Return (X, Y) of the center of cell containing provided text 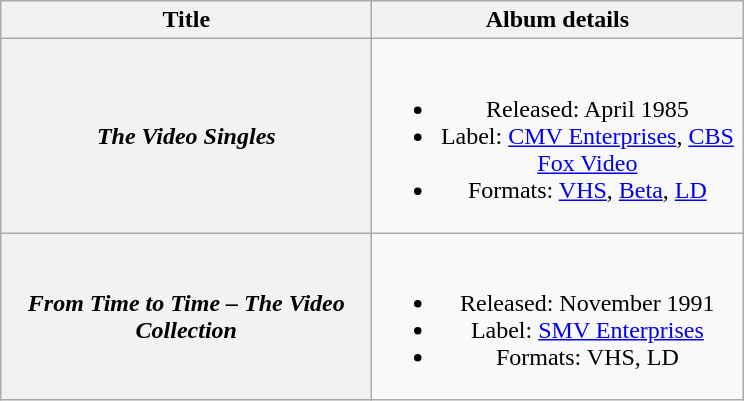
Released: November 1991Label: SMV EnterprisesFormats: VHS, LD (558, 316)
From Time to Time – The Video Collection (186, 316)
Title (186, 20)
The Video Singles (186, 136)
Released: April 1985Label: CMV Enterprises, CBS Fox VideoFormats: VHS, Beta, LD (558, 136)
Album details (558, 20)
